Return [x, y] of the center of cell containing provided text 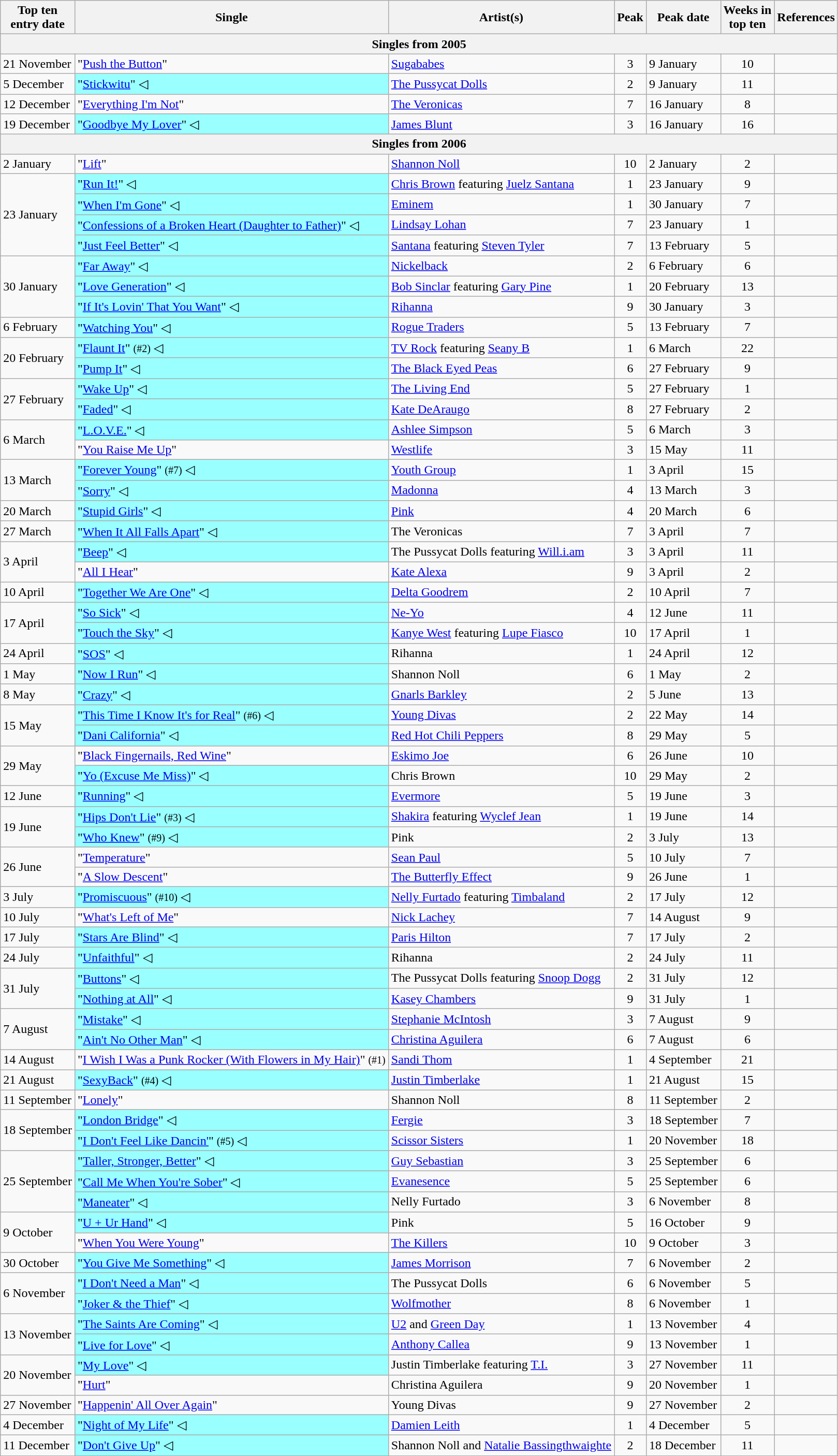
Kasey Chambers [501, 999]
"U + Ur Hand" ◁ [231, 1222]
"When You Were Young" [231, 1242]
"Faded" ◁ [231, 409]
"When It All Falls Apart" ◁ [231, 531]
Sean Paul [501, 857]
"Hips Don't Lie" (#3) ◁ [231, 817]
27 March [38, 531]
Kanye West featuring Lupe Fiasco [501, 633]
"Lonely" [231, 1100]
"Goodbye My Lover" ◁ [231, 124]
Single [231, 18]
Kate Alexa [501, 572]
21 [747, 1059]
"Watching You" ◁ [231, 327]
Evermore [501, 796]
"If It's Lovin' That You Want" ◁ [231, 307]
Lindsay Lohan [501, 225]
"Stupid Girls" ◁ [231, 511]
Top tenentry date [38, 18]
Weeks intop ten [747, 18]
Artist(s) [501, 18]
"I Don't Need a Man" ◁ [231, 1283]
16 [747, 124]
"SOS" ◁ [231, 653]
"Pump It" ◁ [231, 368]
Chris Brown [501, 776]
Bob Sinclar featuring Gary Pine [501, 286]
Youth Group [501, 470]
"Stickwitu" ◁ [231, 84]
U2 and Green Day [501, 1324]
"Happenin' All Over Again" [231, 1405]
"I Wish I Was a Punk Rocker (With Flowers in My Hair)" (#1) [231, 1059]
Delta Goodrem [501, 592]
Scissor Sisters [501, 1141]
"Push the Button" [231, 64]
"My Love" ◁ [231, 1365]
Sandi Thom [501, 1059]
Paris Hilton [501, 937]
Evanesence [501, 1182]
"Crazy" ◁ [231, 694]
James Blunt [501, 124]
"Nothing at All" ◁ [231, 999]
8 May [38, 694]
18 [747, 1141]
"Touch the Sky" ◁ [231, 633]
"Beep" ◁ [231, 552]
James Morrison [501, 1263]
21 November [38, 64]
Peak [630, 18]
"Far Away" ◁ [231, 266]
"Yo (Excuse Me Miss)" ◁ [231, 776]
Madonna [501, 490]
"Just Feel Better" ◁ [231, 245]
"Maneater" ◁ [231, 1202]
References [806, 18]
Justin Timberlake [501, 1080]
Kate DeAraugo [501, 409]
30 October [38, 1263]
"What's Left of Me" [231, 917]
19 December [38, 124]
"Wake Up" ◁ [231, 389]
"Night of My Life" ◁ [231, 1425]
"You Give Me Something" ◁ [231, 1263]
"Running" ◁ [231, 796]
11 December [38, 1446]
"So Sick" ◁ [231, 613]
Sugababes [501, 64]
Gnarls Barkley [501, 694]
"Ain't No Other Man" ◁ [231, 1040]
Nelly Furtado featuring Timbaland [501, 897]
"This Time I Know It's for Real" (#6) ◁ [231, 715]
"A Slow Descent" [231, 877]
"Unfaithful" ◁ [231, 958]
"Joker & the Thief" ◁ [231, 1304]
Nick Lachey [501, 917]
Nelly Furtado [501, 1202]
"The Saints Are Coming" ◁ [231, 1324]
Peak date [683, 18]
16 October [683, 1222]
Shakira featuring Wyclef Jean [501, 817]
"SexyBack" (#4) ◁ [231, 1080]
Stephanie McIntosh [501, 1019]
Anthony Callea [501, 1345]
Singles from 2005 [419, 44]
"Stars Are Blind" ◁ [231, 937]
"All I Hear" [231, 572]
"Black Fingernails, Red Wine" [231, 755]
"When I'm Gone" ◁ [231, 205]
Singles from 2006 [419, 144]
Justin Timberlake featuring T.I. [501, 1365]
Rogue Traders [501, 327]
The Black Eyed Peas [501, 368]
12 December [38, 104]
Fergie [501, 1120]
"Who Knew" (#9) ◁ [231, 837]
"You Raise Me Up" [231, 450]
Westlife [501, 450]
The Killers [501, 1242]
"Live for Love" ◁ [231, 1345]
"Hurt" [231, 1385]
18 December [683, 1446]
The Butterfly Effect [501, 877]
"Flaunt It" (#2) ◁ [231, 348]
"Now I Run" ◁ [231, 674]
4 September [683, 1059]
"L.O.V.E." ◁ [231, 430]
"I Don't Feel Like Dancin'" (#5) ◁ [231, 1141]
"Mistake" ◁ [231, 1019]
"Don't Give Up" ◁ [231, 1446]
"Promiscuous" (#10) ◁ [231, 897]
"London Bridge" ◁ [231, 1120]
Damien Leith [501, 1425]
Ne-Yo [501, 613]
Shannon Noll and Natalie Bassingthwaighte [501, 1446]
Red Hot Chili Peppers [501, 735]
"Buttons" ◁ [231, 978]
Wolfmother [501, 1304]
"Temperature" [231, 857]
5 June [683, 694]
"Sorry" ◁ [231, 490]
The Pussycat Dolls featuring Will.i.am [501, 552]
"Dani California" ◁ [231, 735]
"Forever Young" (#7) ◁ [231, 470]
"Run It!" ◁ [231, 184]
TV Rock featuring Seany B [501, 348]
Guy Sebastian [501, 1161]
22 May [683, 715]
"Everything I'm Not" [231, 104]
"Call Me When You're Sober" ◁ [231, 1182]
"Confessions of a Broken Heart (Daughter to Father)" ◁ [231, 225]
"Lift" [231, 164]
Ashlee Simpson [501, 430]
22 [747, 348]
The Pussycat Dolls featuring Snoop Dogg [501, 978]
Eminem [501, 205]
Santana featuring Steven Tyler [501, 245]
"Together We Are One" ◁ [231, 592]
5 December [38, 84]
The Living End [501, 389]
"Taller, Stronger, Better" ◁ [231, 1161]
Eskimo Joe [501, 755]
Chris Brown featuring Juelz Santana [501, 184]
Nickelback [501, 266]
"Love Generation" ◁ [231, 286]
